Locate the cell with the specified text and output its [X, Y] center coordinate. 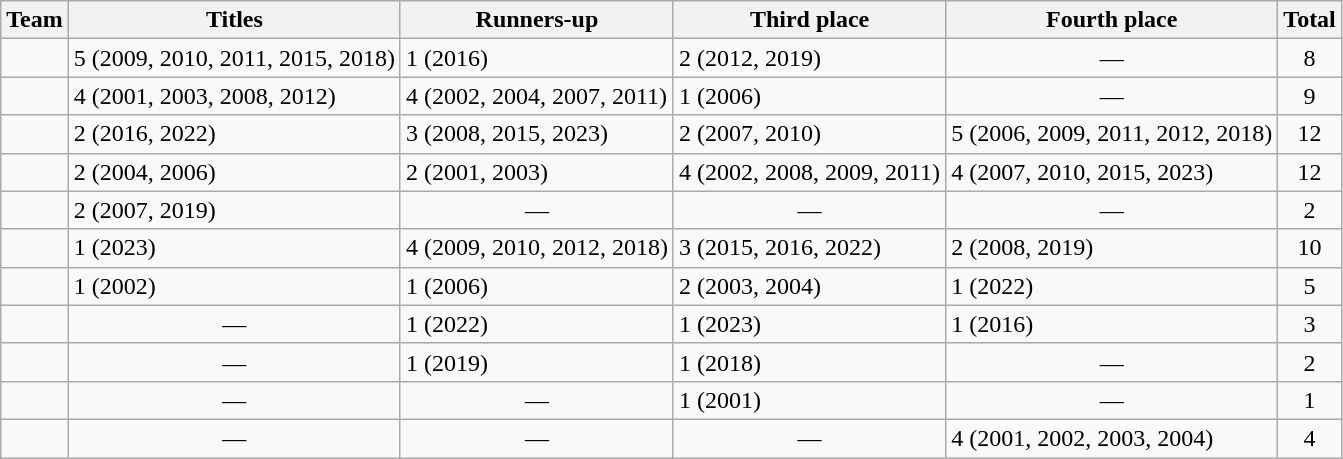
1 (2002) [234, 286]
8 [1310, 58]
3 (2015, 2016, 2022) [809, 248]
10 [1310, 248]
4 (2001, 2003, 2008, 2012) [234, 96]
9 [1310, 96]
4 (2009, 2010, 2012, 2018) [536, 248]
2 (2016, 2022) [234, 134]
4 (2007, 2010, 2015, 2023) [1112, 172]
4 (2002, 2004, 2007, 2011) [536, 96]
1 (2001) [809, 400]
2 (2012, 2019) [809, 58]
Team [35, 20]
2 (2008, 2019) [1112, 248]
3 [1310, 324]
4 [1310, 438]
5 (2009, 2010, 2011, 2015, 2018) [234, 58]
5 [1310, 286]
Runners-up [536, 20]
1 (2018) [809, 362]
Third place [809, 20]
Total [1310, 20]
1 (2019) [536, 362]
2 (2001, 2003) [536, 172]
Fourth place [1112, 20]
5 (2006, 2009, 2011, 2012, 2018) [1112, 134]
3 (2008, 2015, 2023) [536, 134]
2 (2007, 2019) [234, 210]
4 (2001, 2002, 2003, 2004) [1112, 438]
2 (2004, 2006) [234, 172]
2 (2007, 2010) [809, 134]
Titles [234, 20]
1 [1310, 400]
4 (2002, 2008, 2009, 2011) [809, 172]
2 (2003, 2004) [809, 286]
